Scan for the cell matching the given text and deliver its (X, Y) coordinate at center. 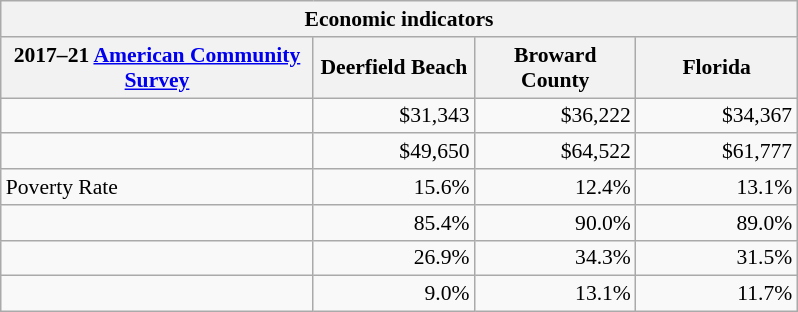
$31,343 (394, 116)
Poverty Rate (158, 187)
Broward County (556, 68)
90.0% (556, 223)
31.5% (716, 258)
89.0% (716, 223)
85.4% (394, 223)
12.4% (556, 187)
15.6% (394, 187)
$61,777 (716, 152)
Florida (716, 68)
34.3% (556, 258)
Economic indicators (399, 19)
11.7% (716, 294)
Deerfield Beach (394, 68)
$64,522 (556, 152)
$36,222 (556, 116)
9.0% (394, 294)
2017–21 American Community Survey (158, 68)
$34,367 (716, 116)
$49,650 (394, 152)
26.9% (394, 258)
